Locate the cell with the specified text and output its [X, Y] center coordinate. 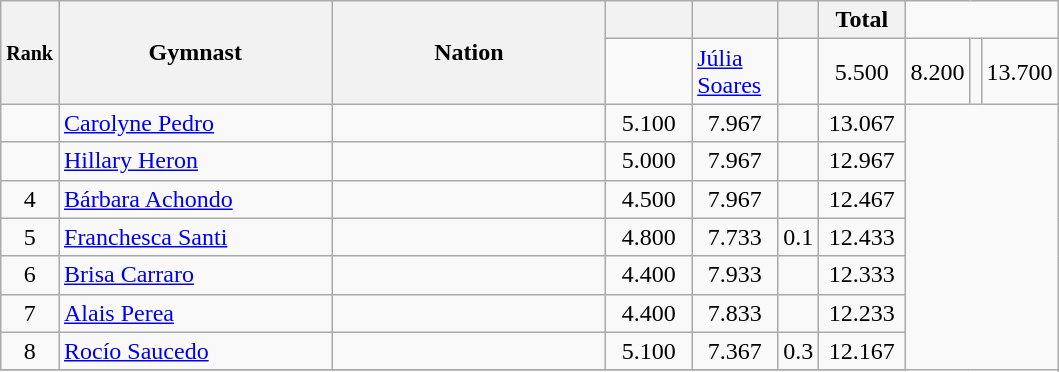
7.733 [735, 237]
Bárbara Achondo [195, 199]
Brisa Carraro [195, 275]
Total [862, 20]
12.233 [862, 313]
Franchesca Santi [195, 237]
Rank [30, 52]
Nation [469, 52]
12.467 [862, 199]
Rocío Saucedo [195, 351]
12.967 [862, 161]
5.500 [862, 72]
5.000 [649, 161]
5 [30, 237]
0.3 [798, 351]
13.700 [1020, 72]
Júlia Soares [735, 72]
Carolyne Pedro [195, 123]
7 [30, 313]
12.433 [862, 237]
7.367 [735, 351]
0.1 [798, 237]
8.200 [938, 72]
7.933 [735, 275]
13.067 [862, 123]
4.800 [649, 237]
4.500 [649, 199]
Hillary Heron [195, 161]
6 [30, 275]
8 [30, 351]
7.833 [735, 313]
12.333 [862, 275]
12.167 [862, 351]
Alais Perea [195, 313]
4 [30, 199]
Gymnast [195, 52]
